Return (X, Y) of the center of cell containing provided text 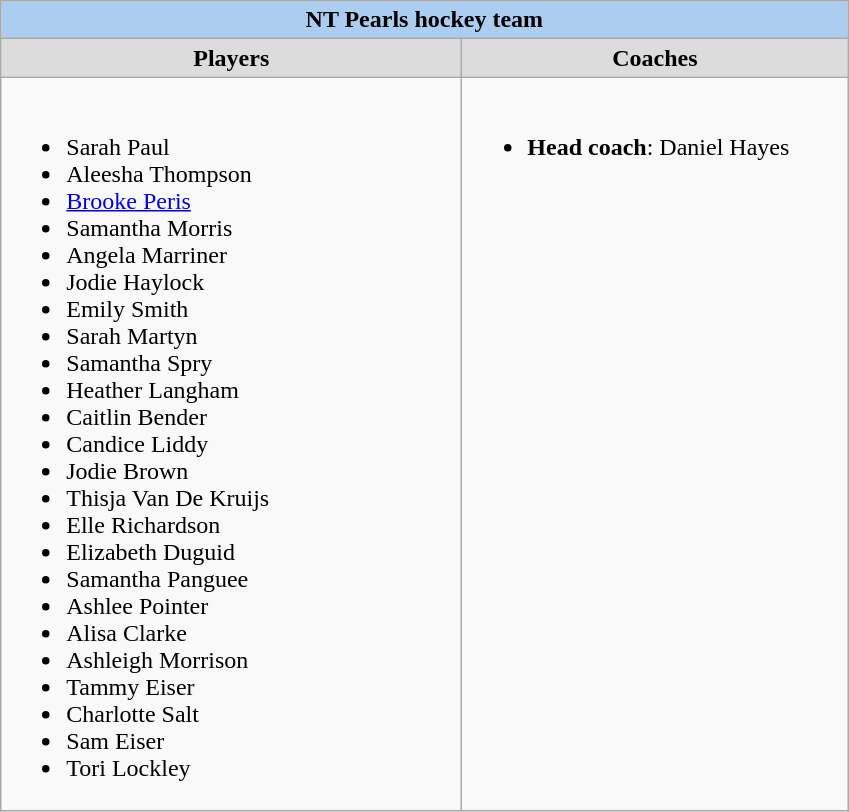
Head coach: Daniel Hayes (655, 444)
Coaches (655, 58)
Players (232, 58)
NT Pearls hockey team (424, 20)
